Detect which cell encompasses the target text, then output its [X, Y] center coordinate. 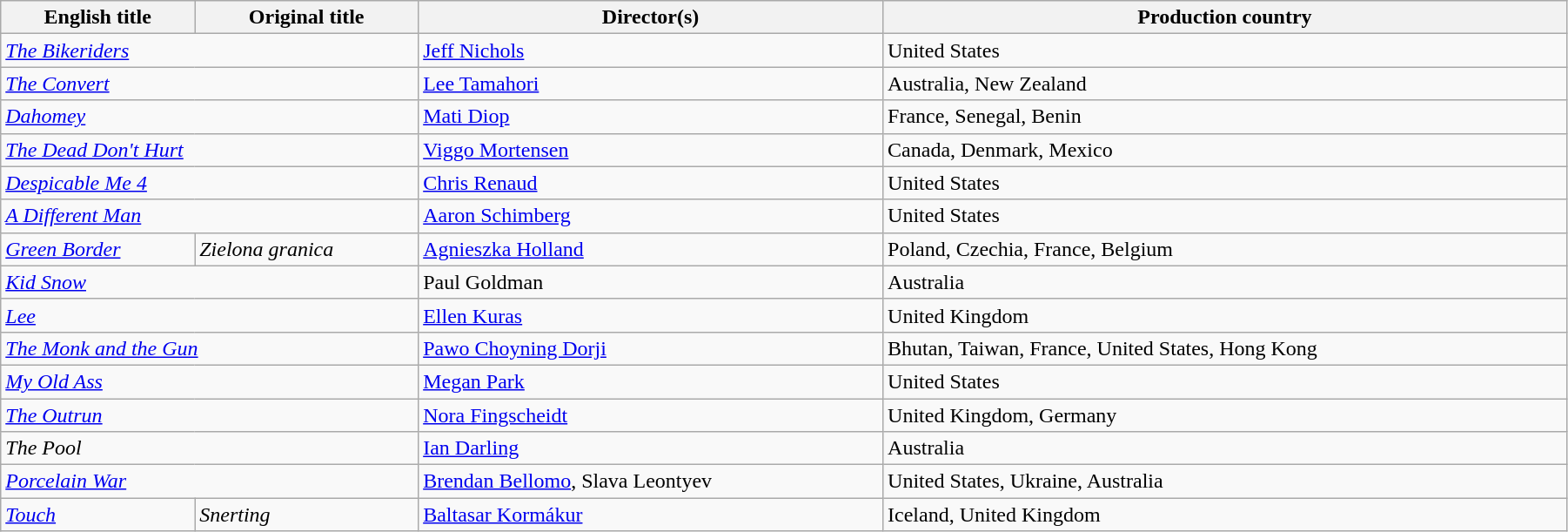
Chris Renaud [651, 183]
Ian Darling [651, 448]
Kid Snow [210, 282]
Lee Tamahori [651, 84]
Australia, New Zealand [1225, 84]
The Monk and the Gun [210, 348]
France, Senegal, Benin [1225, 117]
Touch [97, 515]
My Old Ass [210, 381]
Viggo Mortensen [651, 150]
Paul Goldman [651, 282]
Porcelain War [210, 481]
Despicable Me 4 [210, 183]
Jeff Nichols [651, 51]
Bhutan, Taiwan, France, United States, Hong Kong [1225, 348]
United States, Ukraine, Australia [1225, 481]
Baltasar Kormákur [651, 515]
United Kingdom, Germany [1225, 415]
Green Border [97, 249]
Ellen Kuras [651, 315]
Iceland, United Kingdom [1225, 515]
Poland, Czechia, France, Belgium [1225, 249]
Dahomey [210, 117]
The Pool [210, 448]
Production country [1225, 17]
The Outrun [210, 415]
Lee [210, 315]
Canada, Denmark, Mexico [1225, 150]
Nora Fingscheidt [651, 415]
English title [97, 17]
Snerting [306, 515]
Director(s) [651, 17]
Aaron Schimberg [651, 216]
Brendan Bellomo, Slava Leontyev [651, 481]
Original title [306, 17]
A Different Man [210, 216]
The Dead Don't Hurt [210, 150]
Agnieszka Holland [651, 249]
The Convert [210, 84]
United Kingdom [1225, 315]
Mati Diop [651, 117]
Megan Park [651, 381]
Zielona granica [306, 249]
The Bikeriders [210, 51]
Pawo Choyning Dorji [651, 348]
